Return the (x, y) coordinate for the center point of the cell that contains the specified text.  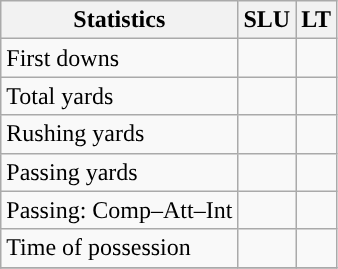
SLU (267, 20)
LT (316, 20)
Statistics (120, 20)
First downs (120, 58)
Total yards (120, 96)
Rushing yards (120, 134)
Passing yards (120, 172)
Time of possession (120, 248)
Passing: Comp–Att–Int (120, 210)
